Provide the (x, y) coordinate of the cell's center where the given text is located.  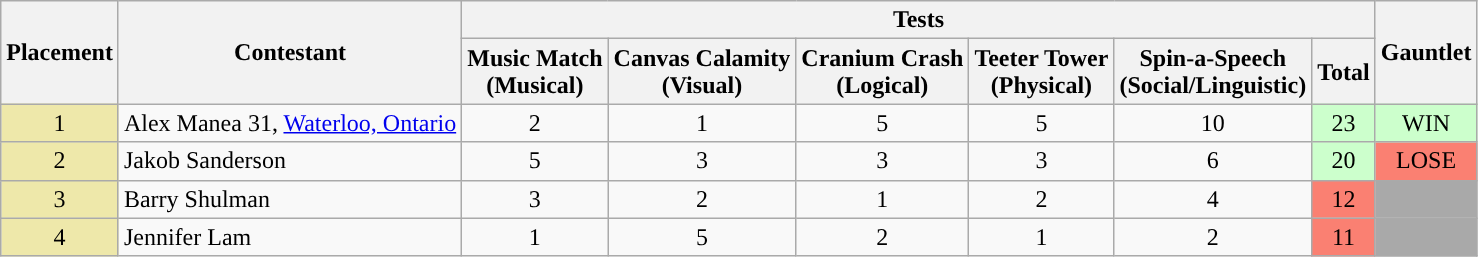
Total (1344, 72)
Alex Manea 31, Waterloo, Ontario (290, 123)
Jakob Sanderson (290, 161)
LOSE (1426, 161)
12 (1344, 199)
6 (1213, 161)
Cranium Crash(Logical) (882, 72)
Music Match(Musical) (535, 72)
23 (1344, 123)
Placement (60, 52)
11 (1344, 237)
Canvas Calamity(Visual) (702, 72)
10 (1213, 123)
Contestant (290, 52)
Teeter Tower(Physical) (1042, 72)
Gauntlet (1426, 52)
Spin-a-Speech(Social/Linguistic) (1213, 72)
Tests (919, 20)
Barry Shulman (290, 199)
20 (1344, 161)
Jennifer Lam (290, 237)
WIN (1426, 123)
